Capture the cell that displays the provided text and extract its [x, y] central coordinate. 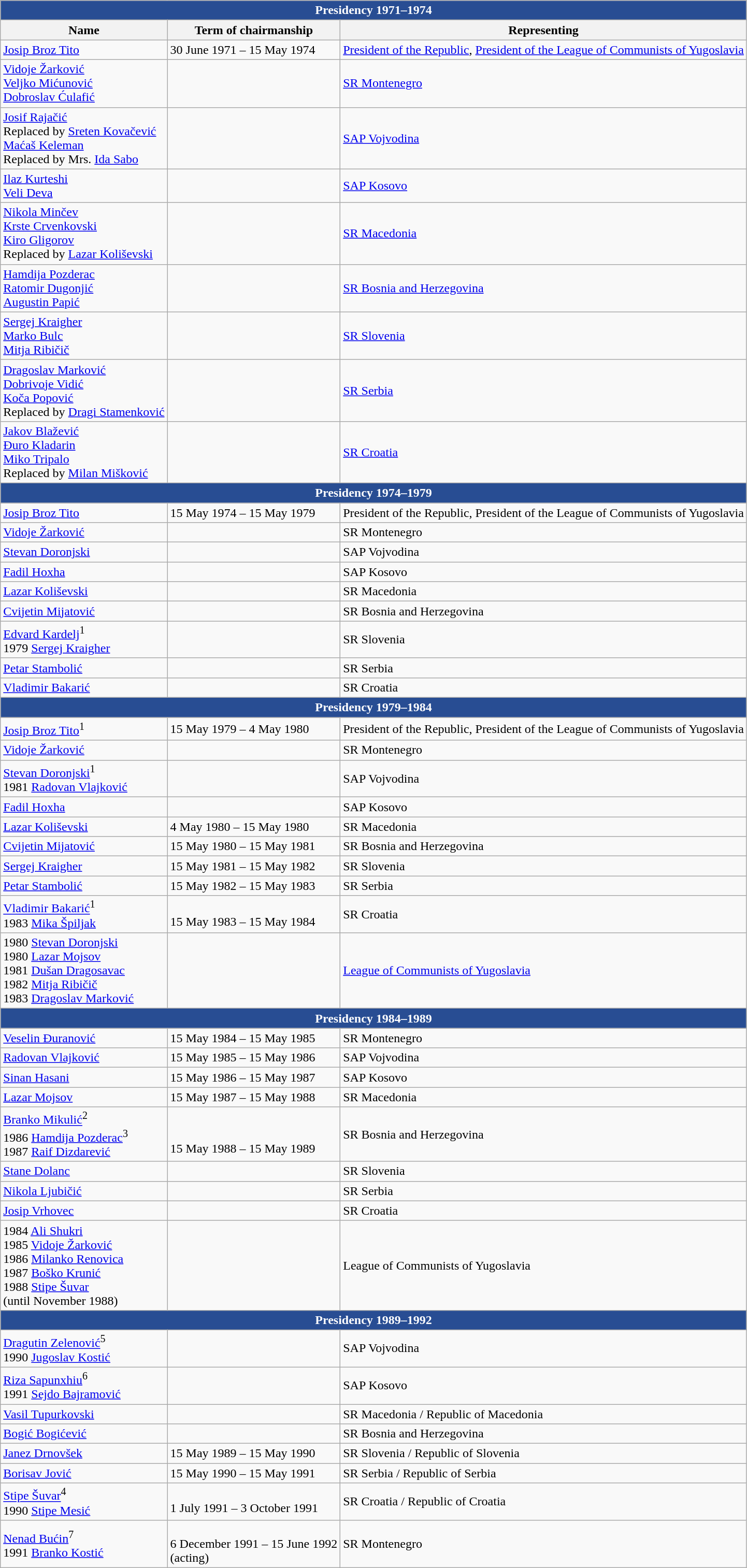
15 May 1988 – 15 May 1989 [254, 1134]
Nenad Bućin71991 Branko Kostić [84, 1544]
30 June 1971 – 15 May 1974 [254, 50]
Borisav Jović [84, 1473]
15 May 1974 – 15 May 1979 [254, 512]
15 May 1985 – 15 May 1986 [254, 1058]
Branko Mikulić21986 Hamdija Pozderac31987 Raif Dizdarević [84, 1134]
15 May 1986 – 15 May 1987 [254, 1077]
Dragoslav MarkovićDobrivoje VidićKoča PopovićReplaced by Dragi Stamenković [84, 391]
Ilaz KurteshiVeli Deva [84, 185]
Presidency 1984–1989 [374, 1018]
Presidency 1979–1984 [374, 708]
1980 Stevan Doronjski1980 Lazar Mojsov1981 Dušan Dragosavac1982 Mitja Ribičič1983 Dragoslav Marković [84, 971]
Veselin Đuranović [84, 1038]
Vidoje ŽarkovićVeljko MićunovićDobroslav Ćulafić [84, 83]
Jakov BlaževićĐuro KladarinMiko TripaloReplaced by Milan Mišković [84, 452]
Sergej KraigherMarko BulcMitja Ribičič [84, 336]
Josip Vrhovec [84, 1211]
Stevan Doronjski [84, 552]
SR Serbia / Republic of Serbia [544, 1473]
1 July 1991 – 3 October 1991 [254, 1502]
15 May 1981 – 15 May 1982 [254, 866]
Stane Dolanc [84, 1171]
15 May 1990 – 15 May 1991 [254, 1473]
Dragutin Zelenović51990 Jugoslav Kostić [84, 1348]
Janez Drnovšek [84, 1454]
Stipe Šuvar41990 Stipe Mesić [84, 1502]
Vladimir Bakarić11983 Mika Špiljak [84, 914]
15 May 1982 – 15 May 1983 [254, 886]
Representing [544, 30]
1984 Ali Shukri1985 Vidoje Žarković1986 Milanko Renovica1987 Boško Krunić1988 Stipe Šuvar(until November 1988) [84, 1265]
Nikola Ljubičić [84, 1191]
Name [84, 30]
Stevan Doronjski11981 Radovan Vlajković [84, 779]
Presidency 1971–1974 [374, 10]
Hamdija PozderacRatomir DugonjićAugustin Papić [84, 288]
Sergej Kraigher [84, 866]
Riza Sapunxhiu61991 Sejdo Bajramović [84, 1386]
15 May 1983 – 15 May 1984 [254, 914]
15 May 1984 – 15 May 1985 [254, 1038]
Josip Broz Tito1 [84, 729]
Nikola MinčevKrste CrvenkovskiKiro GligorovReplaced by Lazar Koliševski [84, 233]
Bogić Bogićević [84, 1434]
15 May 1979 – 4 May 1980 [254, 729]
Radovan Vlajković [84, 1058]
15 May 1987 – 15 May 1988 [254, 1097]
Edvard Kardelj11979 Sergej Kraigher [84, 640]
Term of chairmanship [254, 30]
SR Croatia / Republic of Croatia [544, 1502]
Lazar Mojsov [84, 1097]
15 May 1980 – 15 May 1981 [254, 846]
Presidency 1974–1979 [374, 493]
Vladimir Bakarić [84, 687]
Sinan Hasani [84, 1077]
4 May 1980 – 15 May 1980 [254, 827]
Presidency 1989–1992 [374, 1320]
15 May 1989 – 15 May 1990 [254, 1454]
6 December 1991 – 15 June 1992(acting) [254, 1544]
SR Slovenia / Republic of Slovenia [544, 1454]
Josif RajačićReplaced by Sreten KovačevićMaćaš KelemanReplaced by Mrs. Ida Sabo [84, 138]
SR Macedonia / Republic of Macedonia [544, 1414]
Vasil Tupurkovski [84, 1414]
